Extract the (X, Y) coordinate from the center of the cell holding the provided text.  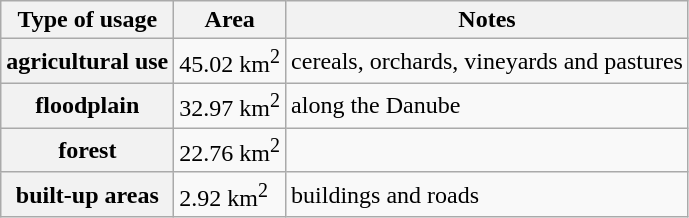
cereals, orchards, vineyards and pastures (488, 62)
agricultural use (88, 62)
forest (88, 150)
22.76 km2 (230, 150)
Area (230, 20)
32.97 km2 (230, 106)
along the Danube (488, 106)
built-up areas (88, 194)
Type of usage (88, 20)
2.92 km2 (230, 194)
floodplain (88, 106)
45.02 km2 (230, 62)
Notes (488, 20)
buildings and roads (488, 194)
